Determine the [X, Y] coordinate at the center of the cell enclosing the given text.  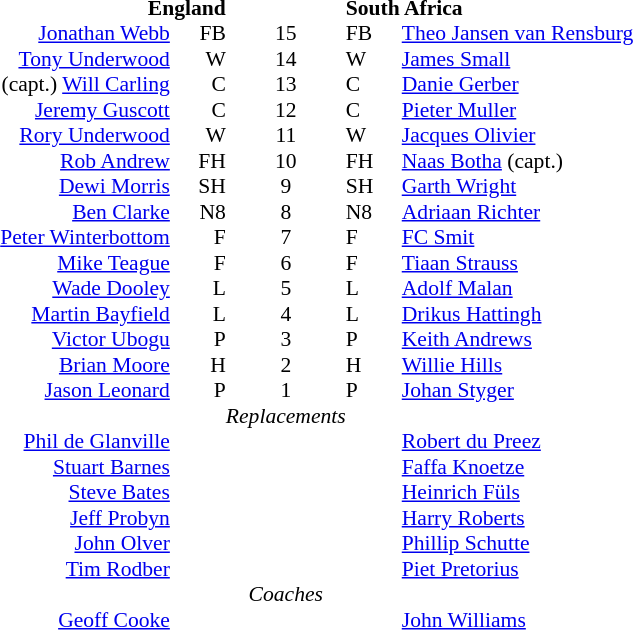
9 [286, 187]
Coaches [286, 595]
5 [286, 289]
12 [286, 110]
10 [286, 161]
15 [286, 33]
2 [286, 365]
8 [286, 212]
3 [286, 339]
13 [286, 85]
11 [286, 135]
1 [286, 391]
14 [286, 59]
4 [286, 314]
Replacements [286, 416]
6 [286, 263]
7 [286, 237]
